From the cell containing the given text, extract its center point as (X, Y) coordinate. 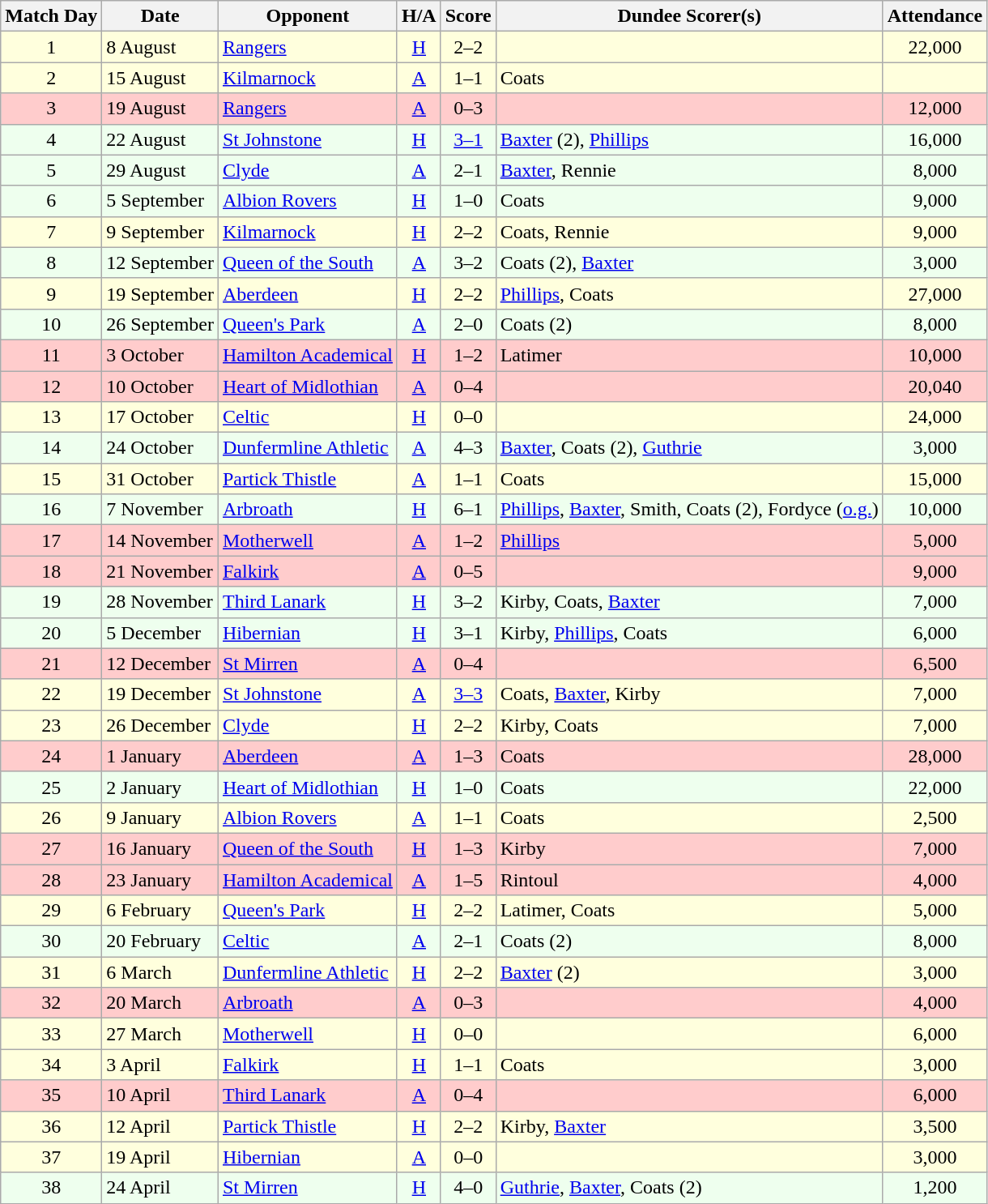
30 (52, 941)
3 October (160, 355)
26 September (160, 324)
16,000 (935, 139)
0–5 (468, 571)
26 December (160, 725)
1 (52, 47)
24 October (160, 448)
27 (52, 848)
14 November (160, 540)
2 (52, 78)
27 March (160, 1034)
22 August (160, 139)
24,000 (935, 417)
Baxter, Coats (2), Guthrie (689, 448)
23 January (160, 879)
13 (52, 417)
20 March (160, 1003)
Phillips (689, 540)
4–0 (468, 1188)
10 April (160, 1095)
19 April (160, 1157)
17 (52, 540)
6 March (160, 972)
Kirby, Coats (689, 725)
28 November (160, 602)
7 (52, 232)
20 February (160, 941)
12 April (160, 1126)
16 (52, 510)
Phillips, Baxter, Smith, Coats (2), Fordyce (o.g.) (689, 510)
2–0 (468, 324)
19 August (160, 109)
38 (52, 1188)
37 (52, 1157)
Coats, Baxter, Kirby (689, 694)
19 September (160, 293)
3 April (160, 1065)
12 September (160, 263)
10 October (160, 386)
8 (52, 263)
6 February (160, 911)
Kirby, Coats, Baxter (689, 602)
3–3 (468, 694)
29 August (160, 170)
Latimer (689, 355)
1–5 (468, 879)
15 (52, 479)
18 (52, 571)
12 December (160, 664)
10 (52, 324)
Guthrie, Baxter, Coats (2) (689, 1188)
9 September (160, 232)
5 (52, 170)
5 September (160, 201)
Attendance (935, 16)
3,500 (935, 1126)
15,000 (935, 479)
23 (52, 725)
16 January (160, 848)
31 October (160, 479)
9 January (160, 818)
12,000 (935, 109)
7 November (160, 510)
36 (52, 1126)
33 (52, 1034)
6–1 (468, 510)
20 (52, 633)
5 December (160, 633)
21 November (160, 571)
32 (52, 1003)
2,500 (935, 818)
14 (52, 448)
Match Day (52, 16)
Baxter, Rennie (689, 170)
24 (52, 756)
Date (160, 16)
Baxter (2) (689, 972)
H/A (419, 16)
21 (52, 664)
24 April (160, 1188)
4 (52, 139)
17 October (160, 417)
Kirby, Phillips, Coats (689, 633)
Opponent (308, 16)
28 (52, 879)
19 (52, 602)
Coats (2), Baxter (689, 263)
31 (52, 972)
29 (52, 911)
22 (52, 694)
4–3 (468, 448)
20,040 (935, 386)
Latimer, Coats (689, 911)
11 (52, 355)
34 (52, 1065)
Kirby (689, 848)
26 (52, 818)
Kirby, Baxter (689, 1126)
15 August (160, 78)
Baxter (2), Phillips (689, 139)
Dundee Scorer(s) (689, 16)
8 August (160, 47)
27,000 (935, 293)
35 (52, 1095)
6 (52, 201)
Coats, Rennie (689, 232)
25 (52, 787)
12 (52, 386)
6,500 (935, 664)
9 (52, 293)
Rintoul (689, 879)
28,000 (935, 756)
Score (468, 16)
1,200 (935, 1188)
2 January (160, 787)
19 December (160, 694)
3 (52, 109)
1 January (160, 756)
Phillips, Coats (689, 293)
